Identify which cell holds the provided text, then report its (x, y) central coordinate. 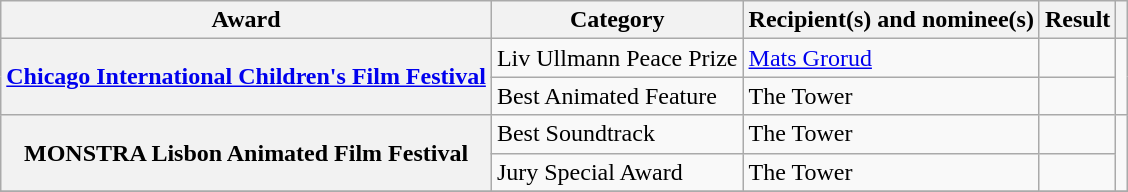
Liv Ullmann Peace Prize (617, 58)
Chicago International Children's Film Festival (246, 77)
Best Animated Feature (617, 96)
Recipient(s) and nominee(s) (891, 20)
MONSTRA Lisbon Animated Film Festival (246, 153)
Mats Grorud (891, 58)
Best Soundtrack (617, 134)
Award (246, 20)
Result (1077, 20)
Jury Special Award (617, 172)
Category (617, 20)
